Capture the cell that displays the provided text and extract its [x, y] central coordinate. 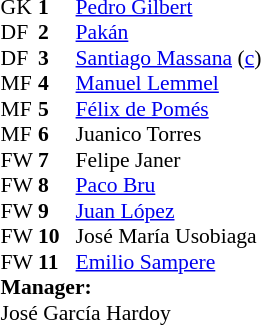
6 [57, 135]
5 [57, 109]
4 [57, 83]
11 [57, 262]
3 [57, 58]
9 [57, 211]
2 [57, 33]
8 [57, 185]
7 [57, 160]
10 [57, 237]
